Determine the (X, Y) coordinate at the center of the cell enclosing the given text.  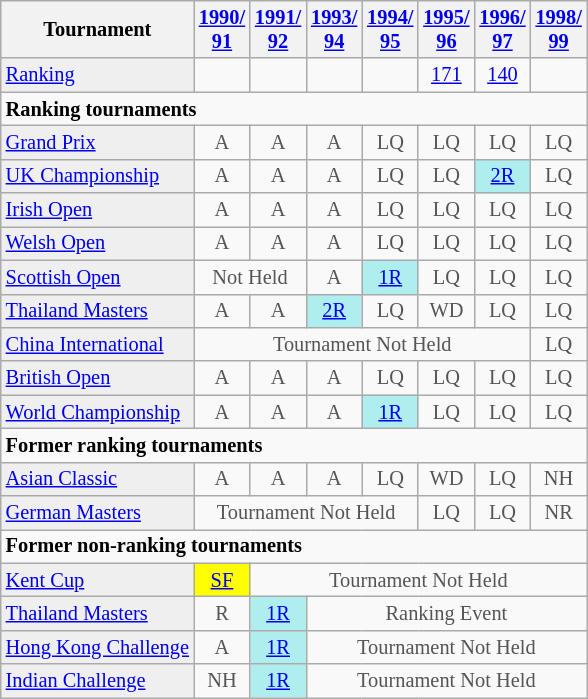
140 (502, 75)
SF (222, 580)
Ranking Event (446, 613)
1993/94 (334, 29)
Former non-ranking tournaments (294, 546)
Irish Open (98, 210)
Hong Kong Challenge (98, 647)
Former ranking tournaments (294, 445)
1995/96 (446, 29)
NR (559, 513)
German Masters (98, 513)
171 (446, 75)
UK Championship (98, 176)
Grand Prix (98, 142)
Tournament (98, 29)
R (222, 613)
1998/99 (559, 29)
China International (98, 344)
Ranking (98, 75)
1994/95 (390, 29)
Asian Classic (98, 479)
Ranking tournaments (294, 109)
Indian Challenge (98, 681)
Welsh Open (98, 243)
Not Held (250, 277)
World Championship (98, 412)
British Open (98, 378)
Kent Cup (98, 580)
Scottish Open (98, 277)
1991/92 (278, 29)
1996/97 (502, 29)
1990/91 (222, 29)
